Extract the (x, y) coordinate from the center of the cell holding the provided text.  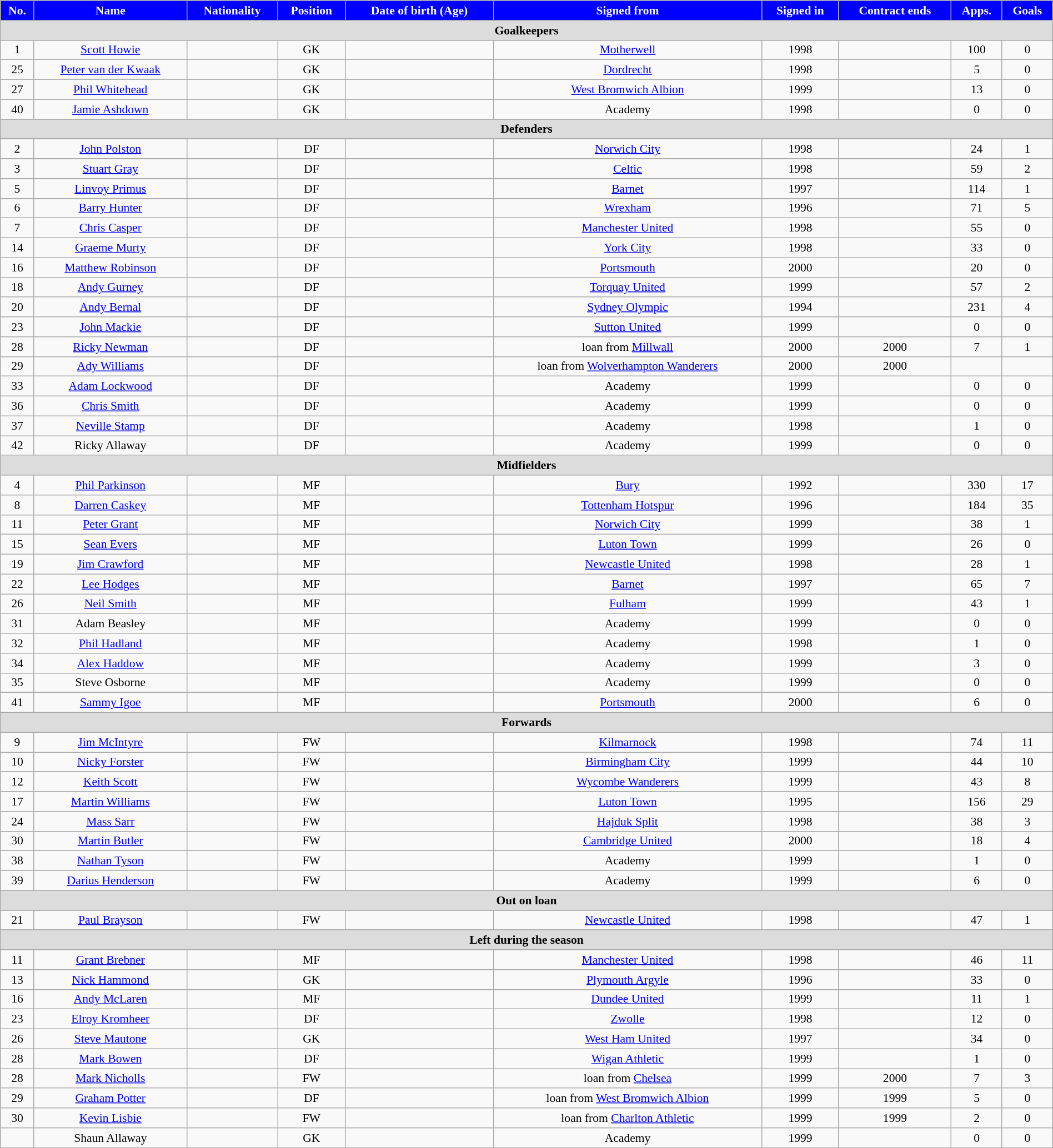
Jim McIntyre (110, 742)
Mass Sarr (110, 822)
184 (977, 505)
Mark Nicholls (110, 1079)
Nathan Tyson (110, 861)
Phil Hadland (110, 643)
44 (977, 762)
Lee Hodges (110, 584)
Peter van der Kwaak (110, 70)
Hajduk Split (628, 822)
1995 (800, 802)
Martin Williams (110, 802)
Plymouth Argyle (628, 980)
Graeme Murty (110, 248)
55 (977, 228)
Ricky Newman (110, 347)
Peter Grant (110, 525)
Signed from (628, 11)
Neil Smith (110, 604)
Date of birth (Age) (419, 11)
Darius Henderson (110, 881)
Out on loan (526, 900)
Bury (628, 485)
Alex Haddow (110, 663)
Adam Lockwood (110, 386)
Midfielders (526, 466)
32 (17, 643)
19 (17, 565)
Sammy Igoe (110, 703)
West Bromwich Albion (628, 90)
Nick Hammond (110, 980)
Cambridge United (628, 841)
Paul Brayson (110, 920)
Wigan Athletic (628, 1059)
Ady Williams (110, 366)
loan from Charlton Athletic (628, 1118)
Sutton United (628, 327)
Steve Osborne (110, 683)
27 (17, 90)
21 (17, 920)
loan from West Bromwich Albion (628, 1099)
100 (977, 50)
Fulham (628, 604)
Steve Mautone (110, 1039)
No. (17, 11)
46 (977, 960)
Defenders (526, 129)
Matthew Robinson (110, 268)
York City (628, 248)
71 (977, 208)
Torquay United (628, 288)
Ricky Allaway (110, 446)
Andy McLaren (110, 999)
Martin Butler (110, 841)
Dordrecht (628, 70)
57 (977, 288)
36 (17, 406)
Andy Bernal (110, 308)
Celtic (628, 169)
Phil Parkinson (110, 485)
Motherwell (628, 50)
John Polston (110, 149)
14 (17, 248)
231 (977, 308)
Wrexham (628, 208)
Grant Brebner (110, 960)
39 (17, 881)
Adam Beasley (110, 624)
Goals (1027, 11)
Nicky Forster (110, 762)
Graham Potter (110, 1099)
Tottenham Hotspur (628, 505)
Name (110, 11)
1994 (800, 308)
Chris Smith (110, 406)
Contract ends (895, 11)
Forwards (526, 723)
Jim Crawford (110, 565)
loan from Wolverhampton Wanderers (628, 366)
59 (977, 169)
Keith Scott (110, 782)
Kilmarnock (628, 742)
Shaun Allaway (110, 1138)
Signed in (800, 11)
Neville Stamp (110, 426)
Chris Casper (110, 228)
74 (977, 742)
Jamie Ashdown (110, 109)
156 (977, 802)
Position (312, 11)
25 (17, 70)
Sean Evers (110, 545)
1992 (800, 485)
loan from Millwall (628, 347)
Stuart Gray (110, 169)
65 (977, 584)
Birmingham City (628, 762)
Left during the season (526, 940)
Darren Caskey (110, 505)
Scott Howie (110, 50)
330 (977, 485)
Barry Hunter (110, 208)
42 (17, 446)
47 (977, 920)
37 (17, 426)
Kevin Lisbie (110, 1118)
114 (977, 189)
41 (17, 703)
31 (17, 624)
loan from Chelsea (628, 1079)
Wycombe Wanderers (628, 782)
Dundee United (628, 999)
Elroy Kromheer (110, 1019)
Phil Whitehead (110, 90)
John Mackie (110, 327)
Mark Bowen (110, 1059)
Nationality (232, 11)
Linvoy Primus (110, 189)
9 (17, 742)
Goalkeepers (526, 31)
Sydney Olympic (628, 308)
22 (17, 584)
Andy Gurney (110, 288)
West Ham United (628, 1039)
15 (17, 545)
Apps. (977, 11)
Zwolle (628, 1019)
40 (17, 109)
